Find where the given text appears and provide that cell's center as (X, Y) coordinate. 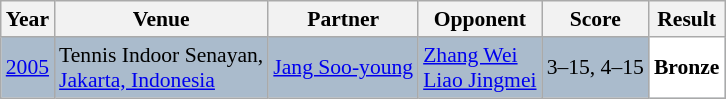
Bronze (687, 68)
Partner (343, 19)
Score (596, 19)
Opponent (480, 19)
Zhang Wei Liao Jingmei (480, 68)
3–15, 4–15 (596, 68)
Tennis Indoor Senayan,Jakarta, Indonesia (161, 68)
Year (28, 19)
2005 (28, 68)
Jang Soo-young (343, 68)
Venue (161, 19)
Result (687, 19)
